Capture the cell that displays the provided text and extract its [x, y] central coordinate. 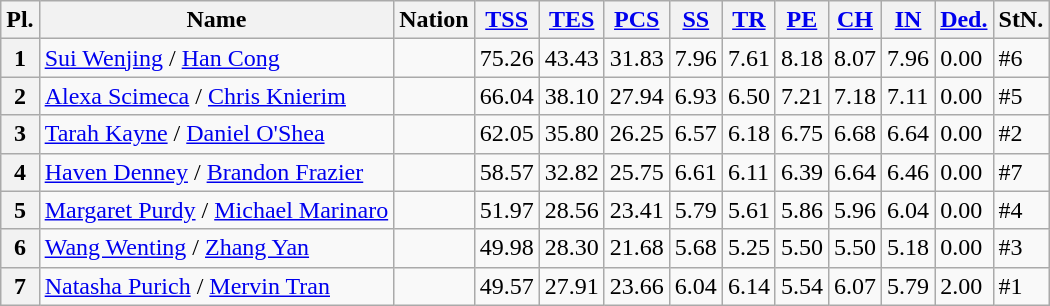
28.30 [572, 248]
66.04 [506, 96]
49.98 [506, 248]
5 [20, 210]
51.97 [506, 210]
#3 [1021, 248]
26.25 [636, 134]
6.61 [696, 172]
7.18 [854, 96]
6.07 [854, 286]
6.75 [802, 134]
Margaret Purdy / Michael Marinaro [216, 210]
Pl. [20, 20]
31.83 [636, 58]
7.21 [802, 96]
#4 [1021, 210]
43.43 [572, 58]
5.61 [748, 210]
49.57 [506, 286]
5.68 [696, 248]
5.25 [748, 248]
1 [20, 58]
38.10 [572, 96]
32.82 [572, 172]
Name [216, 20]
2 [20, 96]
6.14 [748, 286]
StN. [1021, 20]
Alexa Scimeca / Chris Knierim [216, 96]
23.41 [636, 210]
#5 [1021, 96]
Tarah Kayne / Daniel O'Shea [216, 134]
62.05 [506, 134]
Sui Wenjing / Han Cong [216, 58]
Wang Wenting / Zhang Yan [216, 248]
6.50 [748, 96]
2.00 [964, 286]
TSS [506, 20]
4 [20, 172]
7.61 [748, 58]
Haven Denney / Brandon Frazier [216, 172]
Natasha Purich / Mervin Tran [216, 286]
28.56 [572, 210]
#1 [1021, 286]
5.96 [854, 210]
75.26 [506, 58]
6.68 [854, 134]
35.80 [572, 134]
5.86 [802, 210]
#7 [1021, 172]
25.75 [636, 172]
21.68 [636, 248]
TES [572, 20]
8.18 [802, 58]
6 [20, 248]
6.18 [748, 134]
6.39 [802, 172]
5.54 [802, 286]
TR [748, 20]
PE [802, 20]
27.94 [636, 96]
58.57 [506, 172]
IN [908, 20]
6.57 [696, 134]
SS [696, 20]
6.93 [696, 96]
CH [854, 20]
27.91 [572, 286]
PCS [636, 20]
5.18 [908, 248]
7.11 [908, 96]
7 [20, 286]
8.07 [854, 58]
#6 [1021, 58]
#2 [1021, 134]
3 [20, 134]
23.66 [636, 286]
6.11 [748, 172]
Nation [434, 20]
Ded. [964, 20]
6.46 [908, 172]
